From the cell containing the given text, extract its center point as [x, y] coordinate. 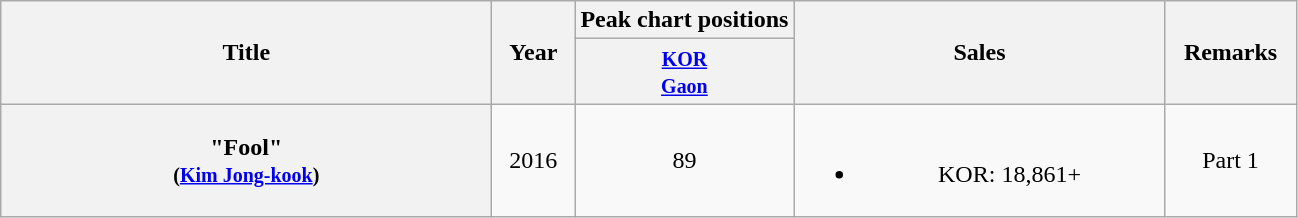
"Fool"(Kim Jong-kook) [246, 160]
KOR: 18,861+ [980, 160]
89 [684, 160]
Year [534, 52]
Part 1 [1230, 160]
2016 [534, 160]
Peak chart positions [684, 20]
Sales [980, 52]
KORGaon [684, 72]
Title [246, 52]
Remarks [1230, 52]
